Output the (X, Y) coordinate of the center of the cell containing the given text.  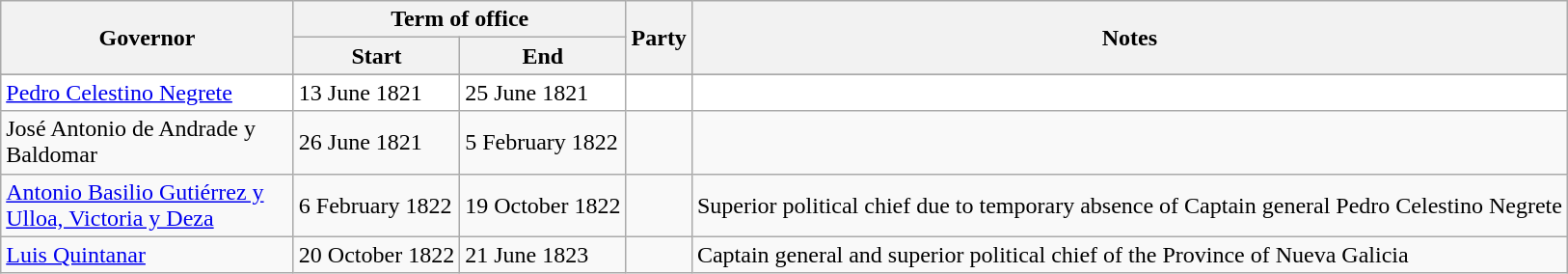
Superior political chief due to temporary absence of Captain general Pedro Celestino Negrete (1129, 205)
End (543, 56)
Governor (148, 38)
25 June 1821 (543, 93)
Captain general and superior political chief of the Province of Nueva Galicia (1129, 255)
20 October 1822 (376, 255)
Pedro Celestino Negrete (148, 93)
19 October 1822 (543, 205)
Notes (1129, 38)
5 February 1822 (543, 143)
6 February 1822 (376, 205)
José Antonio de Andrade y Baldomar (148, 143)
Term of office (459, 19)
21 June 1823 (543, 255)
Luis Quintanar (148, 255)
Start (376, 56)
Party (659, 38)
13 June 1821 (376, 93)
26 June 1821 (376, 143)
Antonio Basilio Gutiérrez y Ulloa, Victoria y Deza (148, 205)
